Scan for the cell matching the given text and deliver its (x, y) coordinate at center. 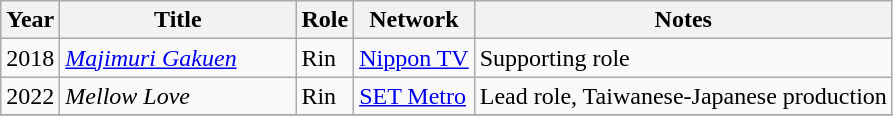
Year (30, 20)
Notes (683, 20)
Lead role, Taiwanese-Japanese production (683, 96)
2018 (30, 58)
Title (178, 20)
Supporting role (683, 58)
2022 (30, 96)
Mellow Love (178, 96)
SET Metro (414, 96)
Network (414, 20)
Majimuri Gakuen (178, 58)
Nippon TV (414, 58)
Role (325, 20)
